Scan for the cell matching the given text and deliver its [X, Y] coordinate at center. 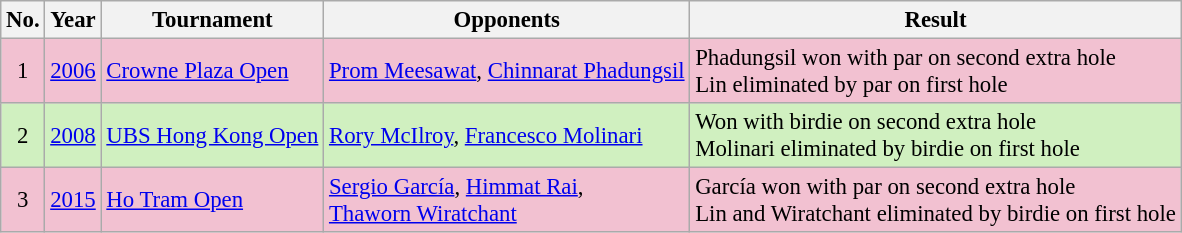
Crowne Plaza Open [212, 72]
3 [23, 200]
Rory McIlroy, Francesco Molinari [507, 136]
Phadungsil won with par on second extra holeLin eliminated by par on first hole [936, 72]
No. [23, 20]
Ho Tram Open [212, 200]
1 [23, 72]
Sergio García, Himmat Rai, Thaworn Wiratchant [507, 200]
2 [23, 136]
Opponents [507, 20]
Result [936, 20]
Tournament [212, 20]
Won with birdie on second extra holeMolinari eliminated by birdie on first hole [936, 136]
Year [73, 20]
Prom Meesawat, Chinnarat Phadungsil [507, 72]
2015 [73, 200]
2008 [73, 136]
UBS Hong Kong Open [212, 136]
2006 [73, 72]
García won with par on second extra holeLin and Wiratchant eliminated by birdie on first hole [936, 200]
